Detect which cell encompasses the target text, then output its (X, Y) center coordinate. 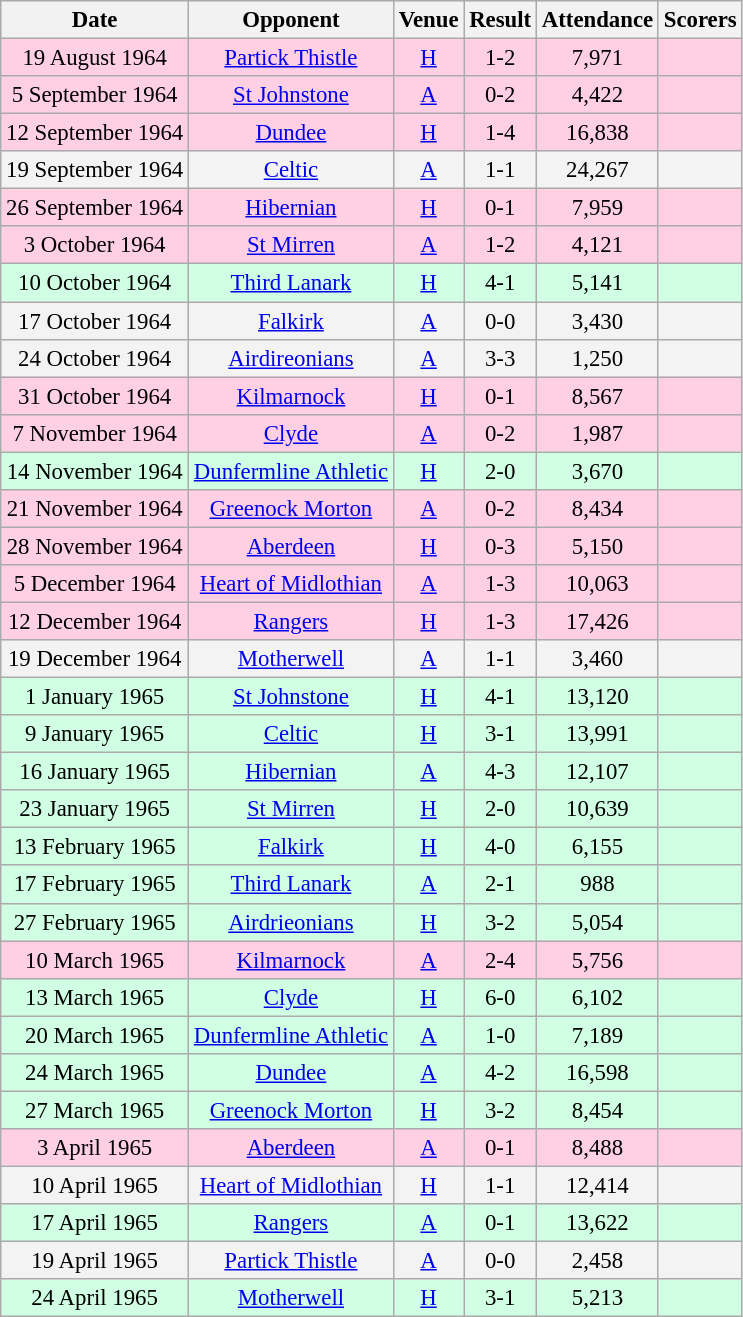
5,141 (597, 283)
7,971 (597, 58)
6,102 (597, 997)
10,639 (597, 809)
8,567 (597, 396)
6-0 (500, 997)
Result (500, 20)
1 January 1965 (95, 697)
Opponent (292, 20)
Airdrieonians (292, 922)
3,460 (597, 659)
Airdireonians (292, 358)
7,189 (597, 1035)
24 March 1965 (95, 1073)
24 October 1964 (95, 358)
8,488 (597, 1148)
5 December 1964 (95, 584)
10 April 1965 (95, 1185)
6,155 (597, 847)
12,107 (597, 772)
2-4 (500, 960)
13 March 1965 (95, 997)
17,426 (597, 621)
8,434 (597, 509)
16,598 (597, 1073)
5,054 (597, 922)
20 March 1965 (95, 1035)
1,987 (597, 433)
5,150 (597, 546)
3 April 1965 (95, 1148)
12 September 1964 (95, 133)
0-3 (500, 546)
27 February 1965 (95, 922)
2-1 (500, 885)
13,120 (597, 697)
19 April 1965 (95, 1261)
26 September 1964 (95, 208)
9 January 1965 (95, 734)
10,063 (597, 584)
17 February 1965 (95, 885)
16 January 1965 (95, 772)
10 March 1965 (95, 960)
10 October 1964 (95, 283)
4,121 (597, 245)
19 December 1964 (95, 659)
7,959 (597, 208)
1-0 (500, 1035)
23 January 1965 (95, 809)
16,838 (597, 133)
8,454 (597, 1110)
4-2 (500, 1073)
27 March 1965 (95, 1110)
7 November 1964 (95, 433)
5,756 (597, 960)
13 February 1965 (95, 847)
19 August 1964 (95, 58)
4-0 (500, 847)
12 December 1964 (95, 621)
19 September 1964 (95, 170)
Venue (428, 20)
14 November 1964 (95, 471)
988 (597, 885)
24,267 (597, 170)
3-3 (500, 358)
17 April 1965 (95, 1223)
13,622 (597, 1223)
17 October 1964 (95, 321)
3,670 (597, 471)
2,458 (597, 1261)
1-4 (500, 133)
21 November 1964 (95, 509)
1,250 (597, 358)
Scorers (700, 20)
31 October 1964 (95, 396)
13,991 (597, 734)
28 November 1964 (95, 546)
Date (95, 20)
5,213 (597, 1298)
12,414 (597, 1185)
3 October 1964 (95, 245)
Attendance (597, 20)
4,422 (597, 95)
3,430 (597, 321)
5 September 1964 (95, 95)
24 April 1965 (95, 1298)
4-3 (500, 772)
